For the text-containing cell, return its midpoint in [X, Y] coordinate format. 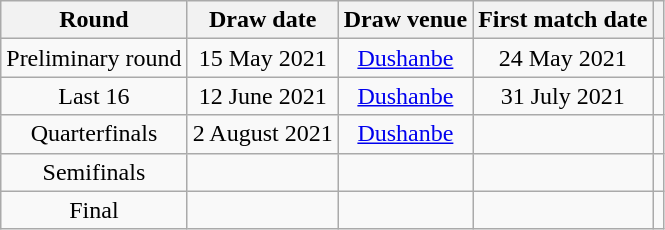
Draw venue [405, 20]
Last 16 [94, 96]
Quarterfinals [94, 134]
24 May 2021 [563, 58]
Final [94, 210]
First match date [563, 20]
12 June 2021 [262, 96]
Semifinals [94, 172]
31 July 2021 [563, 96]
2 August 2021 [262, 134]
15 May 2021 [262, 58]
Draw date [262, 20]
Preliminary round [94, 58]
Round [94, 20]
